Provide the (x, y) coordinate of the cell's center where the given text is located.  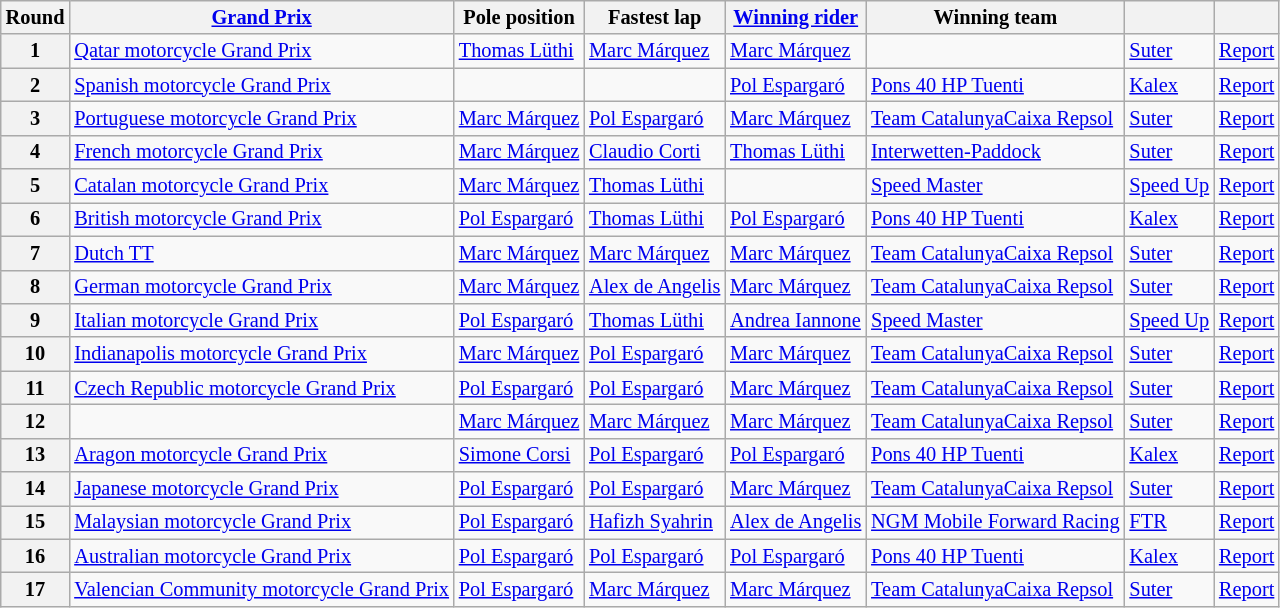
Australian motorcycle Grand Prix (262, 556)
Hafizh Syahrin (654, 522)
British motorcycle Grand Prix (262, 219)
2 (36, 85)
Indianapolis motorcycle Grand Prix (262, 354)
5 (36, 186)
Japanese motorcycle Grand Prix (262, 489)
14 (36, 489)
8 (36, 287)
FTR (1170, 522)
6 (36, 219)
Simone Corsi (519, 455)
Aragon motorcycle Grand Prix (262, 455)
Dutch TT (262, 253)
15 (36, 522)
Interwetten-Paddock (995, 152)
Grand Prix (262, 17)
Portuguese motorcycle Grand Prix (262, 118)
Italian motorcycle Grand Prix (262, 320)
11 (36, 388)
17 (36, 589)
Malaysian motorcycle Grand Prix (262, 522)
French motorcycle Grand Prix (262, 152)
Catalan motorcycle Grand Prix (262, 186)
1 (36, 51)
4 (36, 152)
Fastest lap (654, 17)
Spanish motorcycle Grand Prix (262, 85)
12 (36, 421)
16 (36, 556)
Valencian Community motorcycle Grand Prix (262, 589)
Claudio Corti (654, 152)
3 (36, 118)
9 (36, 320)
Winning team (995, 17)
German motorcycle Grand Prix (262, 287)
Winning rider (796, 17)
NGM Mobile Forward Racing (995, 522)
13 (36, 455)
7 (36, 253)
Qatar motorcycle Grand Prix (262, 51)
10 (36, 354)
Round (36, 17)
Pole position (519, 17)
Czech Republic motorcycle Grand Prix (262, 388)
Andrea Iannone (796, 320)
